Return the [X, Y] coordinate for the center point of the cell that contains the specified text.  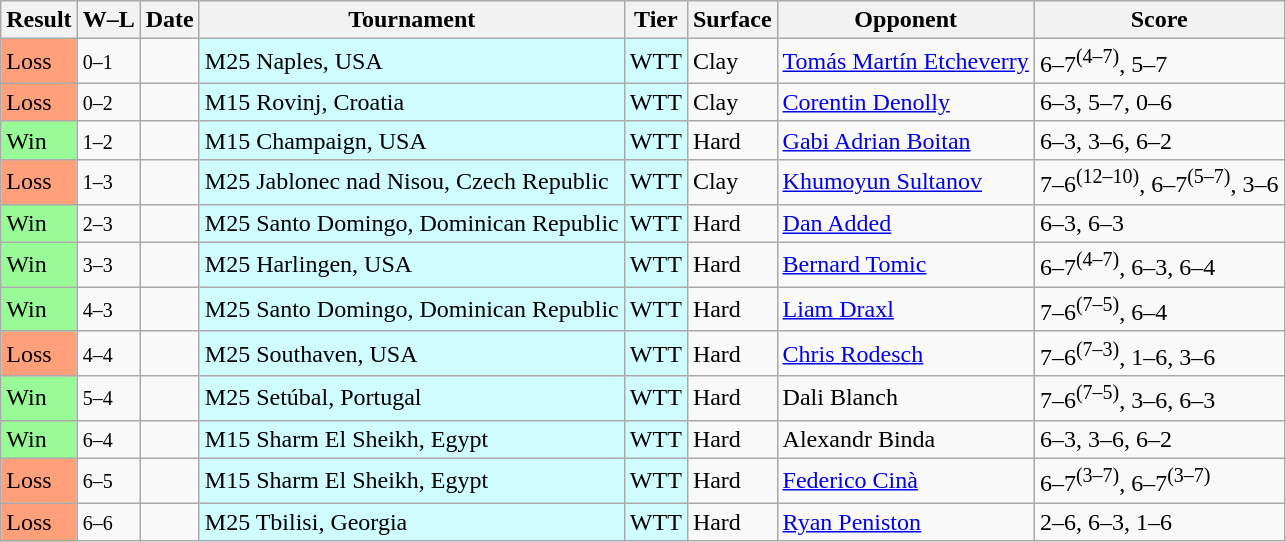
Tournament [412, 20]
7–6(7–3), 1–6, 3–6 [1159, 354]
1–3 [108, 182]
4–3 [108, 310]
Khumoyun Sultanov [906, 182]
M25 Harlingen, USA [412, 264]
Ryan Peniston [906, 522]
4–4 [108, 354]
M25 Southaven, USA [412, 354]
2–3 [108, 223]
6–5 [108, 480]
7–6(12–10), 6–7(5–7), 3–6 [1159, 182]
6–7(4–7), 6–3, 6–4 [1159, 264]
5–4 [108, 398]
Bernard Tomic [906, 264]
1–2 [108, 140]
6–7(3–7), 6–7(3–7) [1159, 480]
6–7(4–7), 5–7 [1159, 62]
M25 Setúbal, Portugal [412, 398]
Date [170, 20]
6–4 [108, 439]
0–2 [108, 102]
Federico Cinà [906, 480]
2–6, 6–3, 1–6 [1159, 522]
W–L [108, 20]
6–3, 5–7, 0–6 [1159, 102]
M15 Champaign, USA [412, 140]
Dali Blanch [906, 398]
0–1 [108, 62]
Tier [656, 20]
Chris Rodesch [906, 354]
7–6(7–5), 6–4 [1159, 310]
M25 Jablonec nad Nisou, Czech Republic [412, 182]
Gabi Adrian Boitan [906, 140]
Tomás Martín Etcheverry [906, 62]
Result [39, 20]
M25 Naples, USA [412, 62]
Alexandr Binda [906, 439]
Score [1159, 20]
M25 Tbilisi, Georgia [412, 522]
Corentin Denolly [906, 102]
M15 Rovinj, Croatia [412, 102]
Opponent [906, 20]
Dan Added [906, 223]
Surface [732, 20]
6–3, 6–3 [1159, 223]
Liam Draxl [906, 310]
3–3 [108, 264]
7–6(7–5), 3–6, 6–3 [1159, 398]
6–6 [108, 522]
